Detect which cell encompasses the target text, then output its (X, Y) center coordinate. 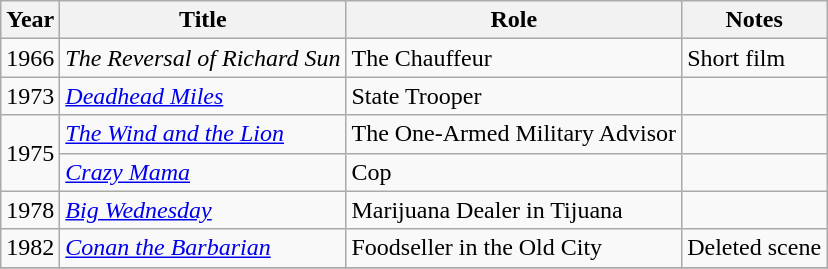
The Reversal of Richard Sun (203, 58)
1975 (30, 153)
1978 (30, 210)
The Chauffeur (514, 58)
Big Wednesday (203, 210)
1982 (30, 248)
State Trooper (514, 96)
Notes (754, 20)
Deleted scene (754, 248)
1966 (30, 58)
Deadhead Miles (203, 96)
Role (514, 20)
Short film (754, 58)
The One-Armed Military Advisor (514, 134)
Marijuana Dealer in Tijuana (514, 210)
Crazy Mama (203, 172)
1973 (30, 96)
Year (30, 20)
Title (203, 20)
Foodseller in the Old City (514, 248)
Cop (514, 172)
Conan the Barbarian (203, 248)
The Wind and the Lion (203, 134)
